For the text-containing cell, return its midpoint in (X, Y) coordinate format. 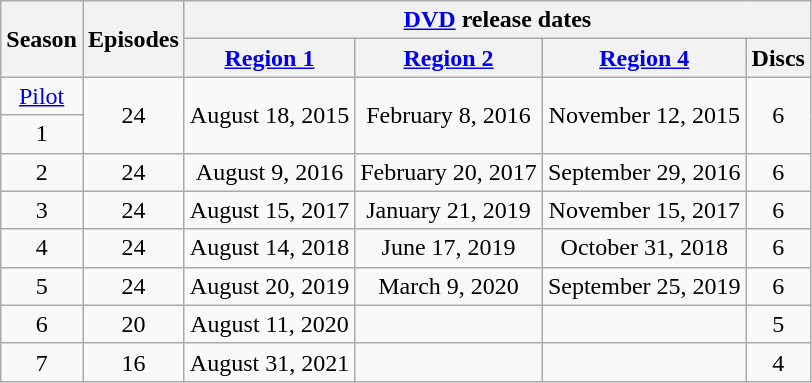
January 21, 2019 (449, 210)
Region 1 (269, 58)
Pilot (42, 96)
August 31, 2021 (269, 362)
7 (42, 362)
20 (133, 324)
September 25, 2019 (644, 286)
August 20, 2019 (269, 286)
September 29, 2016 (644, 172)
August 14, 2018 (269, 248)
1 (42, 134)
2 (42, 172)
March 9, 2020 (449, 286)
Region 4 (644, 58)
February 8, 2016 (449, 115)
November 15, 2017 (644, 210)
October 31, 2018 (644, 248)
Episodes (133, 39)
16 (133, 362)
Discs (778, 58)
June 17, 2019 (449, 248)
February 20, 2017 (449, 172)
August 11, 2020 (269, 324)
August 9, 2016 (269, 172)
Region 2 (449, 58)
August 18, 2015 (269, 115)
DVD release dates (497, 20)
November 12, 2015 (644, 115)
3 (42, 210)
Season (42, 39)
August 15, 2017 (269, 210)
